Return the [x, y] coordinate for the center point of the cell that contains the specified text.  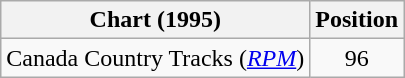
Position [357, 20]
Canada Country Tracks (RPM) [156, 58]
Chart (1995) [156, 20]
96 [357, 58]
